Capture the cell that displays the provided text and extract its (X, Y) central coordinate. 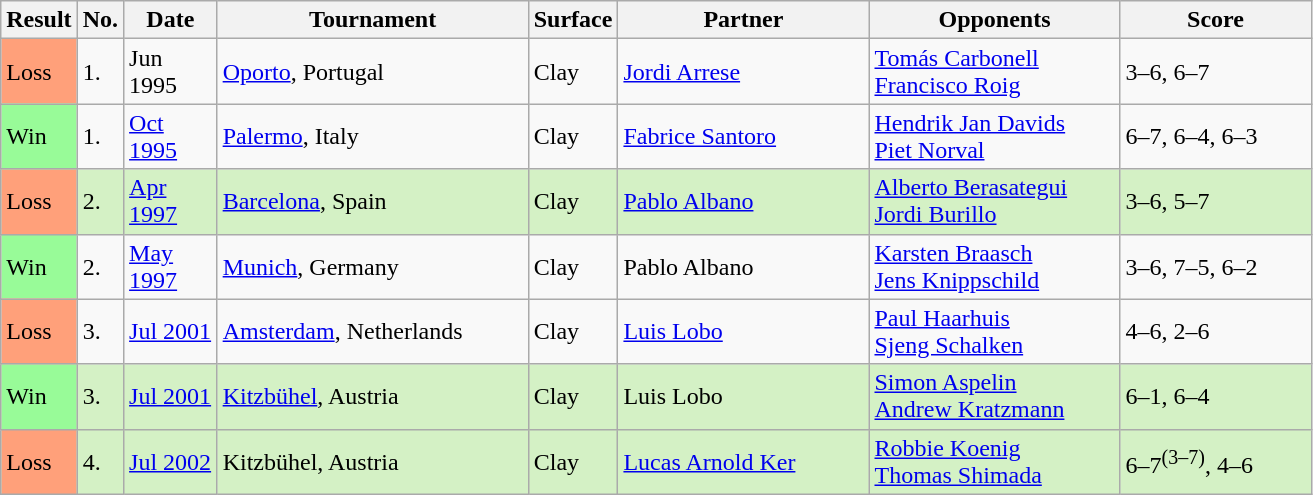
Amsterdam, Netherlands (372, 332)
Munich, Germany (372, 266)
Result (39, 20)
Alberto Berasategui Jordi Burillo (994, 202)
3–6, 5–7 (1216, 202)
Jul 2002 (171, 462)
Tomás Carbonell Francisco Roig (994, 72)
3–6, 7–5, 6–2 (1216, 266)
Opponents (994, 20)
4–6, 2–6 (1216, 332)
May 1997 (171, 266)
Date (171, 20)
Palermo, Italy (372, 136)
Score (1216, 20)
Lucas Arnold Ker (744, 462)
Jordi Arrese (744, 72)
Apr 1997 (171, 202)
6–7(3–7), 4–6 (1216, 462)
Barcelona, Spain (372, 202)
Jun 1995 (171, 72)
3–6, 6–7 (1216, 72)
Partner (744, 20)
Karsten Braasch Jens Knippschild (994, 266)
Oporto, Portugal (372, 72)
Hendrik Jan Davids Piet Norval (994, 136)
6–1, 6–4 (1216, 396)
6–7, 6–4, 6–3 (1216, 136)
Tournament (372, 20)
Simon Aspelin Andrew Kratzmann (994, 396)
Oct 1995 (171, 136)
Fabrice Santoro (744, 136)
No. (100, 20)
Paul Haarhuis Sjeng Schalken (994, 332)
4. (100, 462)
Robbie Koenig Thomas Shimada (994, 462)
Surface (573, 20)
